Return the [x, y] coordinate for the center point of the cell that contains the specified text.  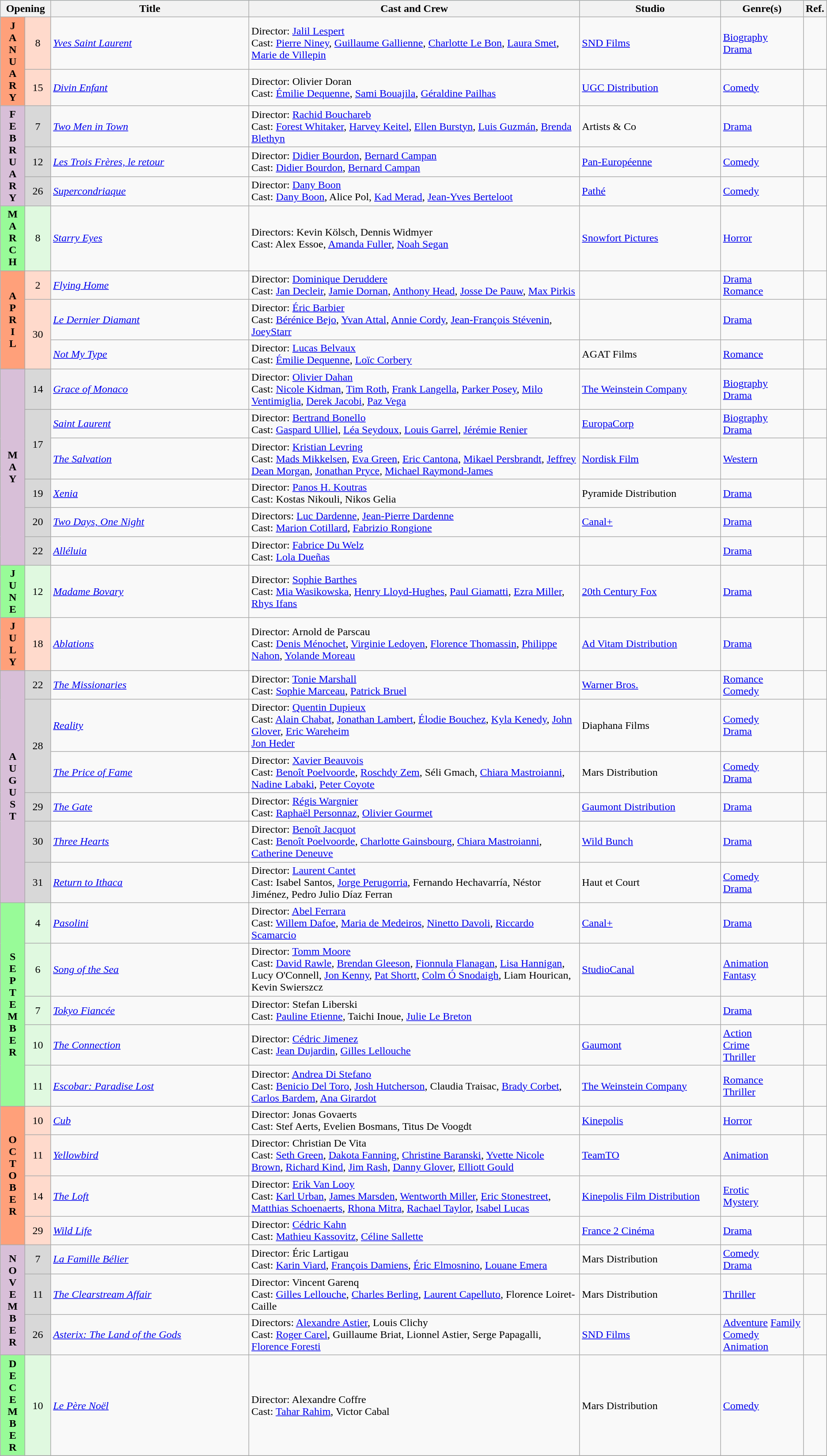
Director: Sophie Barthes Cast: Mia Wasikowska, Henry Lloyd-Hughes, Paul Giamatti, Ezra Miller, Rhys Ifans [414, 591]
AUGUST [13, 787]
La Famille Bélier [150, 1260]
Genre(s) [762, 9]
Pathé [650, 191]
Two Days, One Night [150, 522]
Wild Bunch [650, 842]
6 [38, 970]
Starry Eyes [150, 238]
Director: Éric Barbier Cast: Bérénice Bejo, Yvan Attal, Annie Cordy, Jean-François Stévenin, JoeyStarr [414, 320]
Romance [762, 354]
The Missionaries [150, 685]
Animation [762, 1155]
Flying Home [150, 285]
The Price of Fame [150, 772]
Directors: Luc Dardenne, Jean-Pierre Dardenne Cast: Marion Cotillard, Fabrizio Rongione [414, 522]
Return to Ithaca [150, 882]
TeamTO [650, 1155]
Reality [150, 726]
Director: Panos H. Koutras Cast: Kostas Nikouli, Nikos Gelia [414, 493]
OCTOBER [13, 1175]
AGAT Films [650, 354]
Cub [150, 1120]
Gaumont [650, 1045]
DECEMBER [13, 1406]
Les Trois Frères, le retour [150, 162]
Song of the Sea [150, 970]
Diaphana Films [650, 726]
Director: Lucas Belvaux Cast: Émilie Dequenne, Loïc Corbery [414, 354]
Director: Stefan Liberski Cast: Pauline Etienne, Taichi Inoue, Julie Le Breton [414, 1010]
Opening [26, 9]
Director: Alexandre Coffre Cast: Tahar Rahim, Victor Cabal [414, 1406]
Warner Bros. [650, 685]
Cast and Crew [414, 9]
Kinepolis Film Distribution [650, 1196]
Alléluia [150, 551]
Romance Thriller [762, 1086]
Director: Vincent Garenq Cast: Gilles Lellouche, Charles Berling, Laurent Capelluto, Florence Loiret-Caille [414, 1294]
Yellowbird [150, 1155]
Director: Jalil Lespert Cast: Pierre Niney, Guillaume Gallienne, Charlotte Le Bon, Laura Smet, Marie de Villepin [414, 43]
SEPTEMBER [13, 1004]
Director: Rachid Bouchareb Cast: Forest Whitaker, Harvey Keitel, Ellen Burstyn, Luis Guzmán, Brenda Blethyn [414, 126]
Director: Quentin Dupieux Cast: Alain Chabat, Jonathan Lambert, Élodie Bouchez, Kyla Kenedy, John Glover, Eric WareheimJon Heder [414, 726]
Haut et Court [650, 882]
Ref. [815, 9]
Adventure Family Comedy Animation [762, 1335]
Not My Type [150, 354]
Ablations [150, 644]
Pasolini [150, 923]
Director: Bertrand Bonello Cast: Gaspard Ulliel, Léa Seydoux, Louis Garrel, Jérémie Renier [414, 423]
Director: Arnold de Parscau Cast: Denis Ménochet, Virginie Ledoyen, Florence Thomassin, Philippe Nahon, Yolande Moreau [414, 644]
Director: Fabrice Du Welz Cast: Lola Dueñas [414, 551]
Director: Xavier Beauvois Cast: Benoît Poelvoorde, Roschdy Zem, Séli Gmach, Chiara Mastroianni, Nadine Labaki, Peter Coyote [414, 772]
FEBRUARY [13, 156]
Director: Didier Bourdon, Bernard Campan Cast: Didier Bourdon, Bernard Campan [414, 162]
StudioCanal [650, 970]
Artists & Co [650, 126]
JANUARY [13, 61]
NOVEMBER [13, 1300]
Drama Romance [762, 285]
Director: Olivier Dahan Cast: Nicole Kidman, Tim Roth, Frank Langella, Parker Posey, Milo Ventimiglia, Derek Jacobi, Paz Vega [414, 389]
Director: Dominique Deruddere Cast: Jan Decleir, Jamie Dornan, Anthony Head, Josse De Pauw, Max Pirkis [414, 285]
17 [38, 444]
Action Crime Thriller [762, 1045]
Nordisk Film [650, 458]
Director: Olivier Doran Cast: Émilie Dequenne, Sami Bouajila, Géraldine Pailhas [414, 88]
Le Dernier Diamant [150, 320]
4 [38, 923]
Three Hearts [150, 842]
APRIL [13, 320]
Director: Cédric Jimenez Cast: Jean Dujardin, Gilles Lellouche [414, 1045]
MARCH [13, 238]
Gaumont Distribution [650, 807]
20th Century Fox [650, 591]
Director: Jonas Govaerts Cast: Stef Aerts, Evelien Bosmans, Titus De Voogdt [414, 1120]
Western [762, 458]
Supercondriaque [150, 191]
20 [38, 522]
18 [38, 644]
JUNE [13, 591]
Director: Benoît Jacquot Cast: Benoît Poelvoorde, Charlotte Gainsbourg, Chiara Mastroianni, Catherine Deneuve [414, 842]
Studio [650, 9]
Director: Cédric Kahn Cast: Mathieu Kassovitz, Céline Sallette [414, 1231]
Yves Saint Laurent [150, 43]
Xenia [150, 493]
Ad Vitam Distribution [650, 644]
Asterix: The Land of the Gods [150, 1335]
Tokyo Fiancée [150, 1010]
MAY [13, 467]
Erotic Mystery [762, 1196]
Wild Life [150, 1231]
France 2 Cinéma [650, 1231]
Snowfort Pictures [650, 238]
Director: Régis Wargnier Cast: Raphaël Personnaz, Olivier Gourmet [414, 807]
Director: Tonie Marshall Cast: Sophie Marceau, Patrick Bruel [414, 685]
Escobar: Paradise Lost [150, 1086]
Madame Bovary [150, 591]
Divin Enfant [150, 88]
EuropaCorp [650, 423]
The Salvation [150, 458]
Director: Andrea Di Stefano Cast: Benicio Del Toro, Josh Hutcherson, Claudia Traisac, Brady Corbet, Carlos Bardem, Ana Girardot [414, 1086]
15 [38, 88]
The Loft [150, 1196]
Grace of Monaco [150, 389]
Director: Dany Boon Cast: Dany Boon, Alice Pol, Kad Merad, Jean-Yves Berteloot [414, 191]
Animation Fantasy [762, 970]
Two Men in Town [150, 126]
Director: Éric Lartigau Cast: Karin Viard, François Damiens, Éric Elmosnino, Louane Emera [414, 1260]
Directors: Alexandre Astier, Louis Clichy Cast: Roger Carel, Guillaume Briat, Lionnel Astier, Serge Papagalli, Florence Foresti [414, 1335]
19 [38, 493]
Le Père Noël [150, 1406]
The Connection [150, 1045]
Director: Abel Ferrara Cast: Willem Dafoe, Maria de Medeiros, Ninetto Davoli, Riccardo Scamarcio [414, 923]
2 [38, 285]
Romance Comedy [762, 685]
The Clearstream Affair [150, 1294]
31 [38, 882]
28 [38, 746]
The Gate [150, 807]
Pyramide Distribution [650, 493]
Title [150, 9]
Saint Laurent [150, 423]
UGC Distribution [650, 88]
JULY [13, 644]
Director: Laurent Cantet Cast: Isabel Santos, Jorge Perugorria, Fernando Hechavarría, Néstor Jiménez, Pedro Julio Díaz Ferran [414, 882]
Pan-Européenne [650, 162]
Thriller [762, 1294]
Directors: Kevin Kölsch, Dennis Widmyer Cast: Alex Essoe, Amanda Fuller, Noah Segan [414, 238]
Kinepolis [650, 1120]
